Capture the cell that displays the provided text and extract its [x, y] central coordinate. 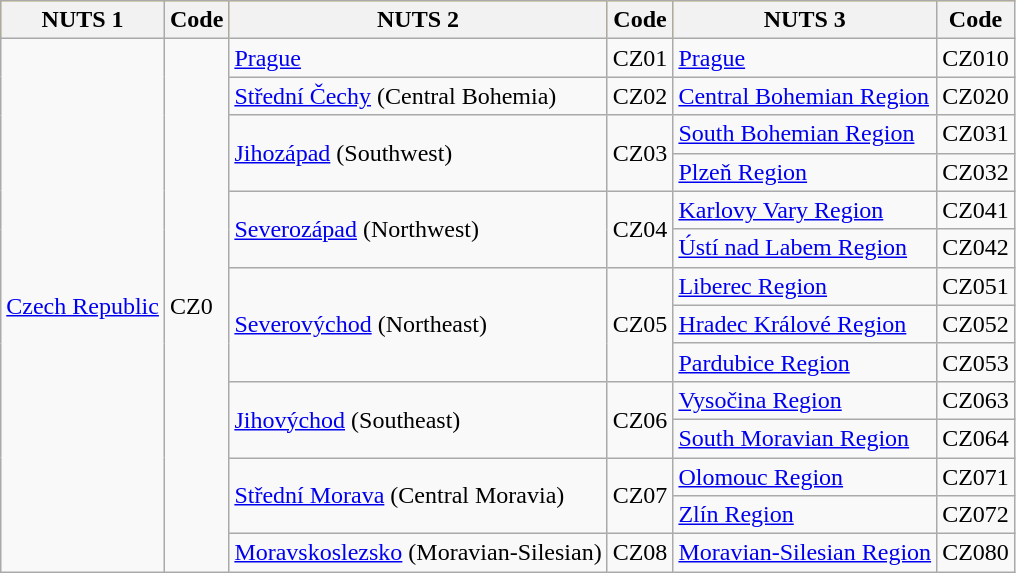
CZ0 [196, 306]
Zlín Region [805, 515]
CZ042 [976, 248]
NUTS 3 [805, 20]
Olomouc Region [805, 477]
Hradec Králové Region [805, 324]
CZ06 [640, 419]
Střední Morava (Central Moravia) [418, 496]
CZ071 [976, 477]
CZ01 [640, 58]
Karlovy Vary Region [805, 210]
CZ031 [976, 134]
Plzeň Region [805, 172]
CZ08 [640, 553]
Czech Republic [83, 306]
Jihovýchod (Southeast) [418, 419]
Ústí nad Labem Region [805, 248]
CZ063 [976, 400]
CZ072 [976, 515]
NUTS 1 [83, 20]
CZ07 [640, 496]
Vysočina Region [805, 400]
CZ052 [976, 324]
Severovýchod (Northeast) [418, 324]
CZ05 [640, 324]
CZ080 [976, 553]
South Bohemian Region [805, 134]
CZ032 [976, 172]
South Moravian Region [805, 438]
CZ03 [640, 153]
Liberec Region [805, 286]
CZ041 [976, 210]
CZ051 [976, 286]
Moravian-Silesian Region [805, 553]
Jihozápad (Southwest) [418, 153]
CZ02 [640, 96]
Central Bohemian Region [805, 96]
CZ010 [976, 58]
CZ020 [976, 96]
Střední Čechy (Central Bohemia) [418, 96]
Severozápad (Northwest) [418, 229]
CZ053 [976, 362]
CZ064 [976, 438]
Moravskoslezsko (Moravian-Silesian) [418, 553]
CZ04 [640, 229]
NUTS 2 [418, 20]
Pardubice Region [805, 362]
